Return the [x, y] coordinate for the center point of the cell that contains the specified text.  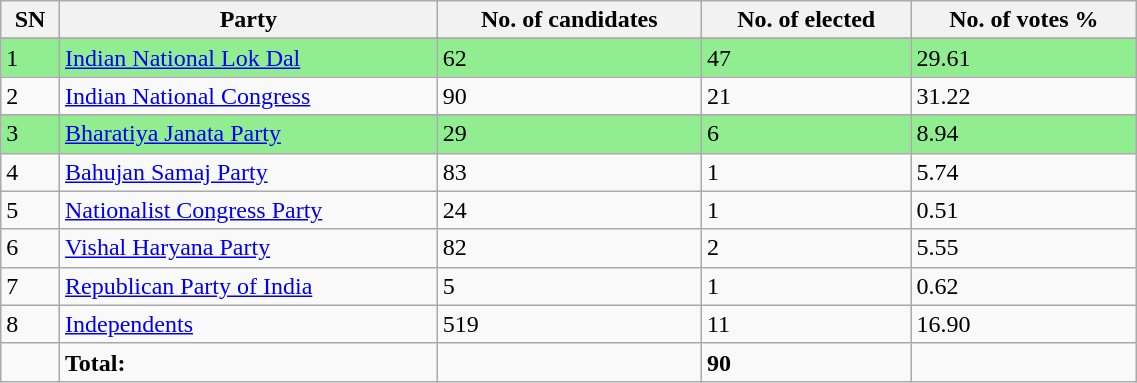
3 [30, 134]
62 [569, 58]
Bahujan Samaj Party [248, 172]
82 [569, 248]
29.61 [1024, 58]
8.94 [1024, 134]
Indian National Congress [248, 96]
Bharatiya Janata Party [248, 134]
5.74 [1024, 172]
4 [30, 172]
No. of candidates [569, 20]
Total: [248, 362]
16.90 [1024, 324]
8 [30, 324]
Vishal Haryana Party [248, 248]
Indian National Lok Dal [248, 58]
0.51 [1024, 210]
Independents [248, 324]
Party [248, 20]
83 [569, 172]
519 [569, 324]
No. of votes % [1024, 20]
11 [806, 324]
47 [806, 58]
No. of elected [806, 20]
31.22 [1024, 96]
SN [30, 20]
29 [569, 134]
7 [30, 286]
0.62 [1024, 286]
24 [569, 210]
Nationalist Congress Party [248, 210]
21 [806, 96]
5.55 [1024, 248]
Republican Party of India [248, 286]
